Identify which cell holds the provided text, then report its [x, y] central coordinate. 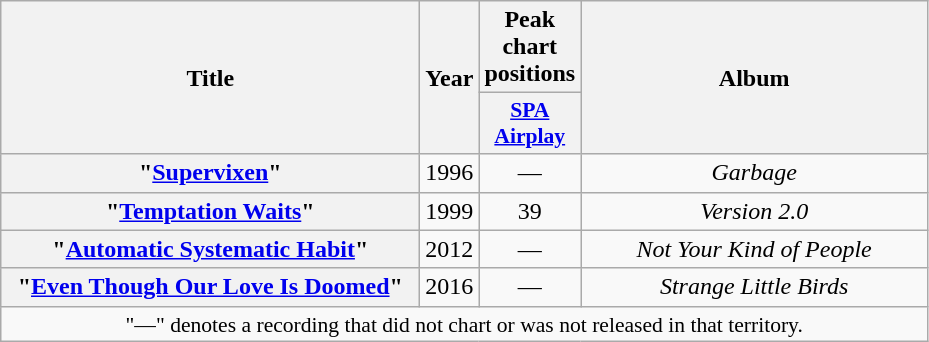
"—" denotes a recording that did not chart or was not released in that territory. [464, 324]
Garbage [754, 173]
2012 [450, 249]
SPAAirplay [530, 124]
Not Your Kind of People [754, 249]
"Even Though Our Love Is Doomed" [210, 287]
Title [210, 78]
Version 2.0 [754, 211]
Year [450, 78]
Peak chart positions [530, 47]
2016 [450, 287]
"Automatic Systematic Habit" [210, 249]
"Temptation Waits" [210, 211]
39 [530, 211]
"Supervixen" [210, 173]
1999 [450, 211]
Album [754, 78]
Strange Little Birds [754, 287]
1996 [450, 173]
